Return the [x, y] coordinate for the center point of the cell that contains the specified text.  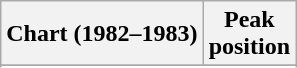
Peakposition [249, 34]
Chart (1982–1983) [102, 34]
